For the text-containing cell, return its midpoint in (x, y) coordinate format. 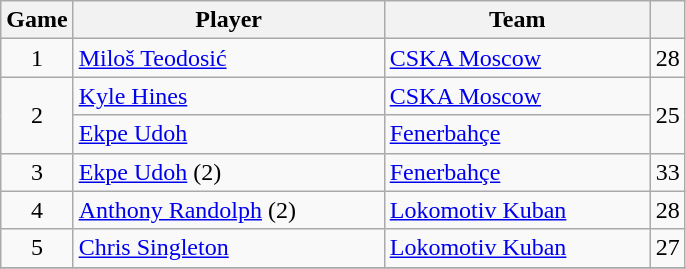
1 (37, 58)
Ekpe Udoh (2) (228, 172)
2 (37, 115)
Miloš Teodosić (228, 58)
3 (37, 172)
Chris Singleton (228, 248)
Game (37, 20)
25 (668, 115)
Player (228, 20)
33 (668, 172)
5 (37, 248)
Team (517, 20)
27 (668, 248)
Anthony Randolph (2) (228, 210)
Kyle Hines (228, 96)
Ekpe Udoh (228, 134)
4 (37, 210)
